Provide the [X, Y] coordinate of the cell's center where the given text is located.  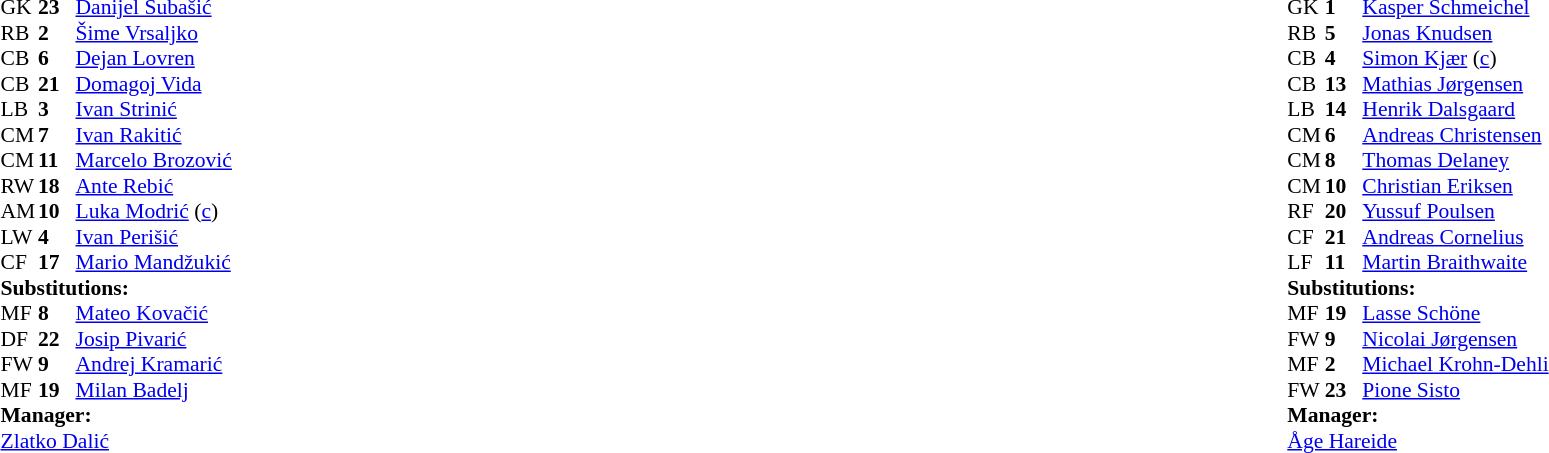
14 [1344, 109]
Ante Rebić [154, 186]
Thomas Delaney [1455, 161]
LF [1306, 263]
13 [1344, 84]
Lasse Schöne [1455, 313]
Marcelo Brozović [154, 161]
DF [19, 339]
Milan Badelj [154, 390]
17 [57, 263]
Luka Modrić (c) [154, 211]
Ivan Rakitić [154, 135]
Jonas Knudsen [1455, 33]
5 [1344, 33]
23 [1344, 390]
Ivan Strinić [154, 109]
Mateo Kovačić [154, 313]
LW [19, 237]
RW [19, 186]
RF [1306, 211]
Christian Eriksen [1455, 186]
Michael Krohn-Dehli [1455, 365]
Yussuf Poulsen [1455, 211]
Dejan Lovren [154, 59]
Domagoj Vida [154, 84]
Josip Pivarić [154, 339]
Simon Kjær (c) [1455, 59]
Šime Vrsaljko [154, 33]
Mathias Jørgensen [1455, 84]
20 [1344, 211]
Andreas Cornelius [1455, 237]
Henrik Dalsgaard [1455, 109]
Ivan Perišić [154, 237]
AM [19, 211]
Andreas Christensen [1455, 135]
Mario Mandžukić [154, 263]
3 [57, 109]
Andrej Kramarić [154, 365]
18 [57, 186]
Nicolai Jørgensen [1455, 339]
Pione Sisto [1455, 390]
7 [57, 135]
Martin Braithwaite [1455, 263]
22 [57, 339]
